From the cell containing the given text, extract its center point as (X, Y) coordinate. 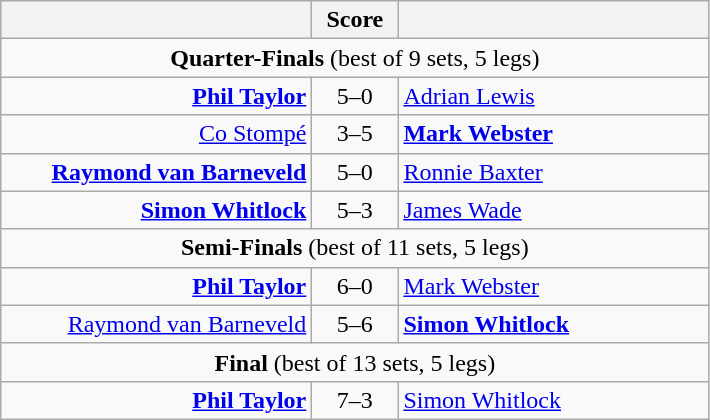
Ronnie Baxter (554, 172)
Semi-Finals (best of 11 sets, 5 legs) (355, 248)
5–6 (355, 324)
7–3 (355, 400)
6–0 (355, 286)
5–3 (355, 210)
3–5 (355, 134)
Final (best of 13 sets, 5 legs) (355, 362)
Adrian Lewis (554, 96)
James Wade (554, 210)
Quarter-Finals (best of 9 sets, 5 legs) (355, 58)
Score (355, 20)
Co Stompé (156, 134)
